Find where the given text appears and provide that cell's center as [x, y] coordinate. 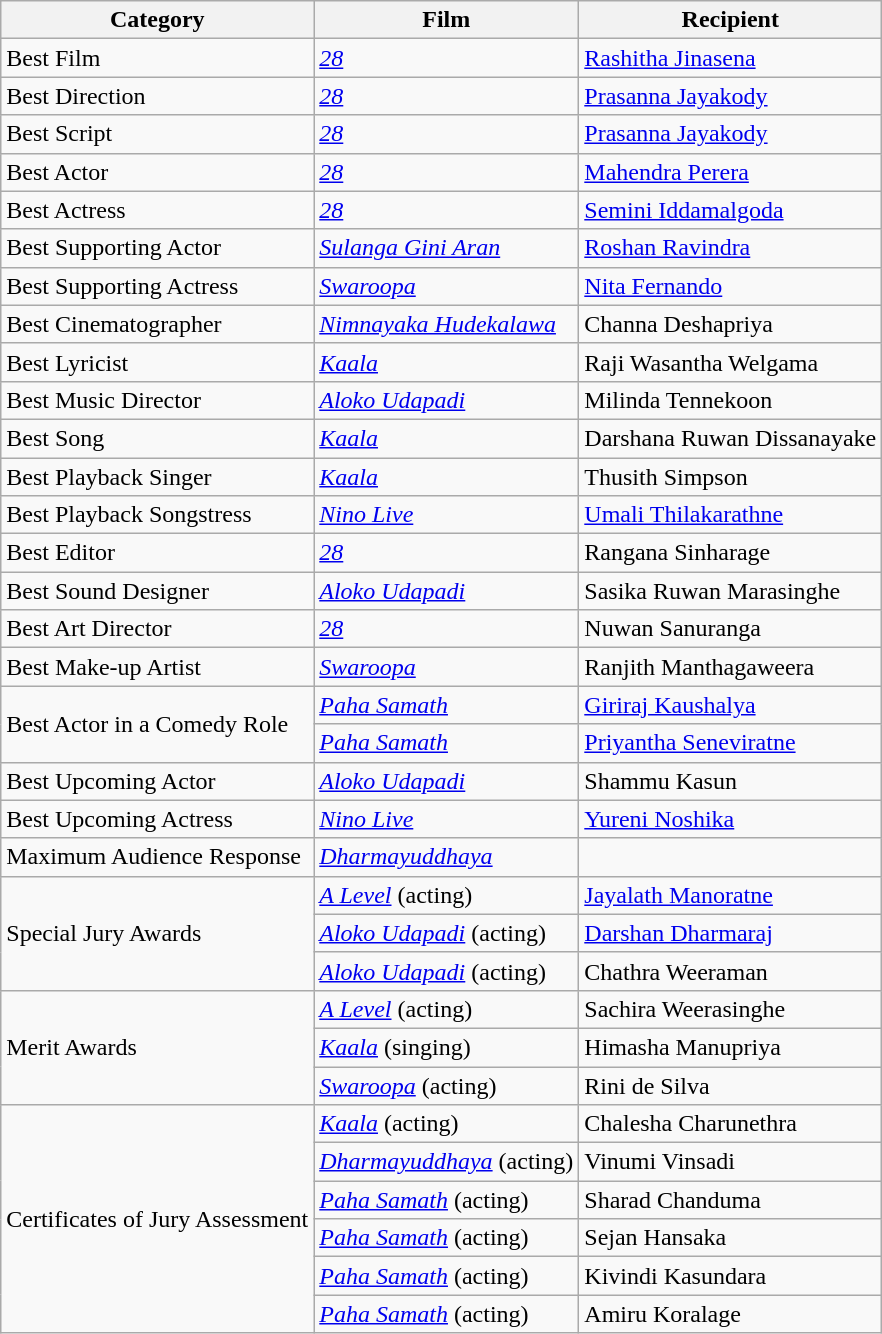
Best Script [158, 134]
Best Direction [158, 96]
Best Playback Singer [158, 477]
Darshana Ruwan Dissanayake [730, 438]
Raji Wasantha Welgama [730, 362]
Maximum Audience Response [158, 857]
Semini Iddamalgoda [730, 210]
Amiru Koralage [730, 1314]
Vinumi Vinsadi [730, 1162]
Swaroopa (acting) [446, 1085]
Best Upcoming Actor [158, 781]
Sulanga Gini Aran [446, 248]
Dharmayuddhaya [446, 857]
Roshan Ravindra [730, 248]
Best Supporting Actor [158, 248]
Best Music Director [158, 400]
Best Supporting Actress [158, 286]
Ranjith Manthagaweera [730, 667]
Jayalath Manoratne [730, 895]
Nuwan Sanuranga [730, 629]
Priyantha Seneviratne [730, 743]
Best Playback Songstress [158, 515]
Best Lyricist [158, 362]
Best Cinematographer [158, 324]
Merit Awards [158, 1047]
Milinda Tennekoon [730, 400]
Nita Fernando [730, 286]
Best Actor [158, 172]
Giriraj Kaushalya [730, 705]
Certificates of Jury Assessment [158, 1219]
Umali Thilakarathne [730, 515]
Himasha Manupriya [730, 1047]
Best Film [158, 58]
Kivindi Kasundara [730, 1276]
Chathra Weeraman [730, 971]
Best Song [158, 438]
Chalesha Charunethra [730, 1124]
Thusith Simpson [730, 477]
Sharad Chanduma [730, 1200]
Category [158, 20]
Sasika Ruwan Marasinghe [730, 591]
Shammu Kasun [730, 781]
Rini de Silva [730, 1085]
Recipient [730, 20]
Channa Deshapriya [730, 324]
Sejan Hansaka [730, 1238]
Darshan Dharmaraj [730, 933]
Best Art Director [158, 629]
Yureni Noshika [730, 819]
Rangana Sinharage [730, 553]
Mahendra Perera [730, 172]
Film [446, 20]
Best Make-up Artist [158, 667]
Best Editor [158, 553]
Nimnayaka Hudekalawa [446, 324]
Sachira Weerasinghe [730, 1009]
Best Actor in a Comedy Role [158, 724]
Best Upcoming Actress [158, 819]
Kaala (singing) [446, 1047]
Special Jury Awards [158, 933]
Dharmayuddhaya (acting) [446, 1162]
Best Actress [158, 210]
Rashitha Jinasena [730, 58]
Best Sound Designer [158, 591]
Kaala (acting) [446, 1124]
